Locate the cell with the specified text and output its (x, y) center coordinate. 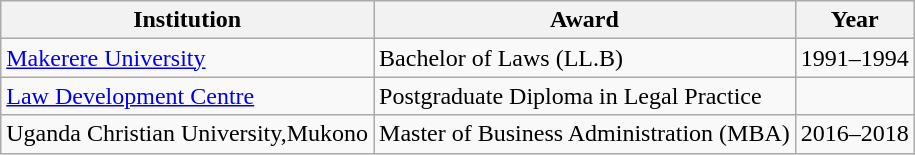
Bachelor of Laws (LL.B) (585, 58)
2016–2018 (854, 134)
Uganda Christian University,Mukono (188, 134)
Postgraduate Diploma in Legal Practice (585, 96)
1991–1994 (854, 58)
Institution (188, 20)
Year (854, 20)
Award (585, 20)
Makerere University (188, 58)
Law Development Centre (188, 96)
Master of Business Administration (MBA) (585, 134)
